Capture the cell that displays the provided text and extract its [x, y] central coordinate. 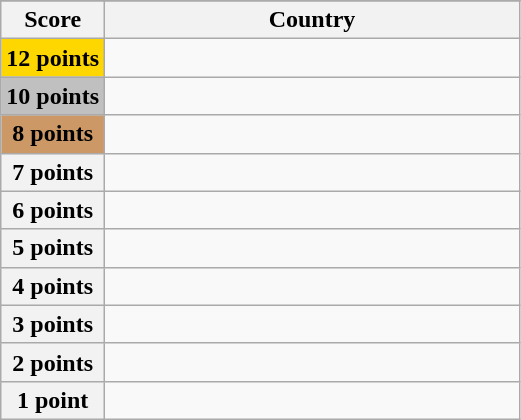
Score [53, 20]
3 points [53, 324]
7 points [53, 172]
12 points [53, 58]
Country [312, 20]
10 points [53, 96]
6 points [53, 210]
8 points [53, 134]
4 points [53, 286]
5 points [53, 248]
2 points [53, 362]
1 point [53, 400]
